Output the (X, Y) coordinate of the center of the cell containing the given text.  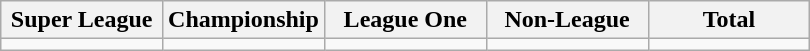
League One (405, 20)
Championship (244, 20)
Non-League (567, 20)
Super League (82, 20)
Total (729, 20)
